Scan for the cell matching the given text and deliver its (X, Y) coordinate at center. 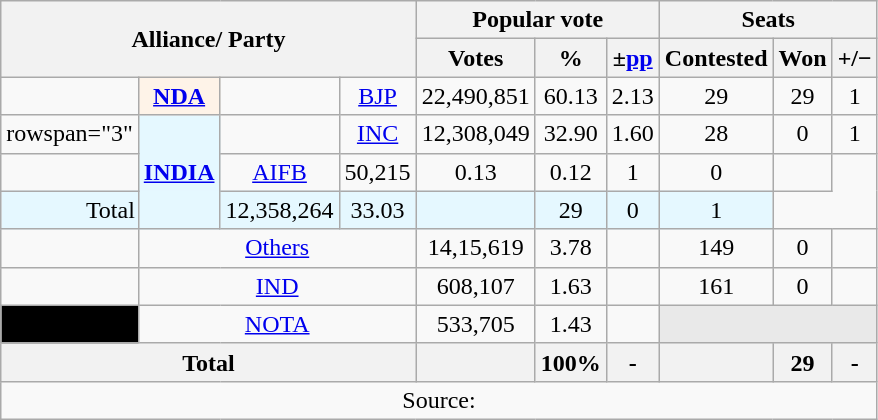
Source: (439, 400)
2.13 (632, 96)
Popular vote (538, 20)
1.63 (570, 286)
AIFB (280, 172)
33.03 (378, 210)
Contested (716, 58)
NDA (179, 96)
22,490,851 (476, 96)
rowspan="3" (70, 134)
Alliance/ Party (208, 39)
3.78 (570, 248)
IND (277, 286)
Won (802, 58)
INDIA (179, 172)
±pp (632, 58)
% (570, 58)
0.13 (476, 172)
Votes (476, 58)
Others (277, 248)
533,705 (476, 324)
608,107 (476, 286)
12,358,264 (280, 210)
0.12 (570, 172)
1.43 (570, 324)
149 (716, 248)
50,215 (378, 172)
100% (570, 362)
1.60 (632, 134)
INC (378, 134)
28 (716, 134)
60.13 (570, 96)
12,308,049 (476, 134)
14,15,619 (476, 248)
161 (716, 286)
NOTA (277, 324)
+/− (854, 58)
Seats (768, 20)
BJP (378, 96)
32.90 (570, 134)
